Identify which cell holds the provided text, then report its (X, Y) central coordinate. 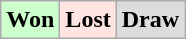
Lost (88, 20)
Draw (150, 20)
Won (30, 20)
